Return (X, Y) of the center of cell containing provided text 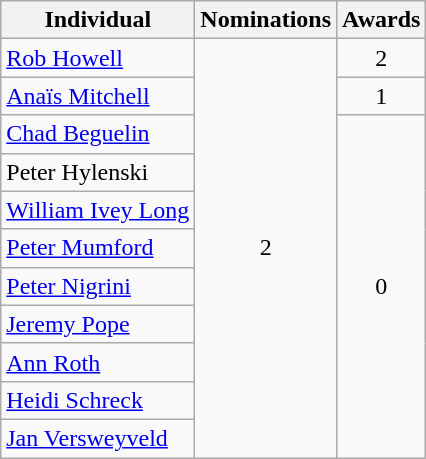
Jan Versweyveld (98, 438)
1 (382, 96)
0 (382, 286)
Peter Nigrini (98, 286)
Heidi Schreck (98, 400)
Nominations (266, 20)
Rob Howell (98, 58)
Anaïs Mitchell (98, 96)
Chad Beguelin (98, 134)
Peter Mumford (98, 248)
Jeremy Pope (98, 324)
Individual (98, 20)
Ann Roth (98, 362)
William Ivey Long (98, 210)
Awards (382, 20)
Peter Hylenski (98, 172)
